Return the [X, Y] coordinate for the center point of the cell that contains the specified text.  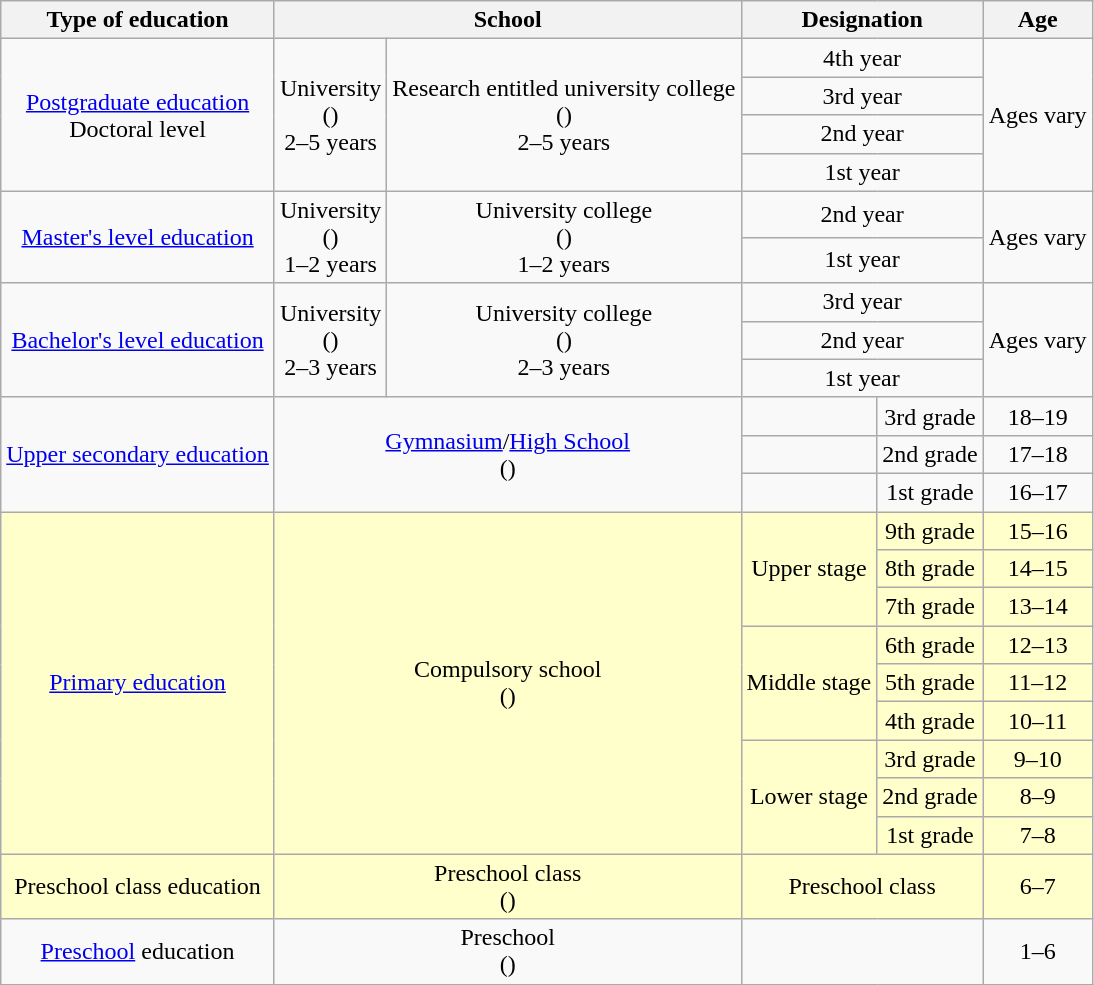
Upper stage [809, 569]
4th year [862, 58]
16–17 [1038, 492]
University()1–2 years [330, 237]
Upper secondary education [138, 454]
9–10 [1038, 759]
6–7 [1038, 886]
Preschool class() [508, 886]
Type of education [138, 20]
8th grade [930, 569]
1–6 [1038, 952]
Primary education [138, 684]
9th grade [930, 531]
Compulsory school() [508, 684]
Research entitled university college()2–5 years [564, 115]
13–14 [1038, 607]
Gymnasium/High School() [508, 454]
7–8 [1038, 835]
14–15 [1038, 569]
7th grade [930, 607]
5th grade [930, 683]
Postgraduate educationDoctoral level [138, 115]
18–19 [1038, 416]
Middle stage [809, 683]
Designation [862, 20]
4th grade [930, 721]
Bachelor's level education [138, 340]
School [508, 20]
University college()1–2 years [564, 237]
Master's level education [138, 237]
University()2–3 years [330, 340]
12–13 [1038, 645]
Lower stage [809, 797]
Preschool education [138, 952]
Preschool class [862, 886]
15–16 [1038, 531]
Age [1038, 20]
Preschool() [508, 952]
10–11 [1038, 721]
8–9 [1038, 797]
6th grade [930, 645]
11–12 [1038, 683]
University college()2–3 years [564, 340]
17–18 [1038, 454]
University()2–5 years [330, 115]
Preschool class education [138, 886]
